Provide the [X, Y] coordinate of the cell's center where the given text is located.  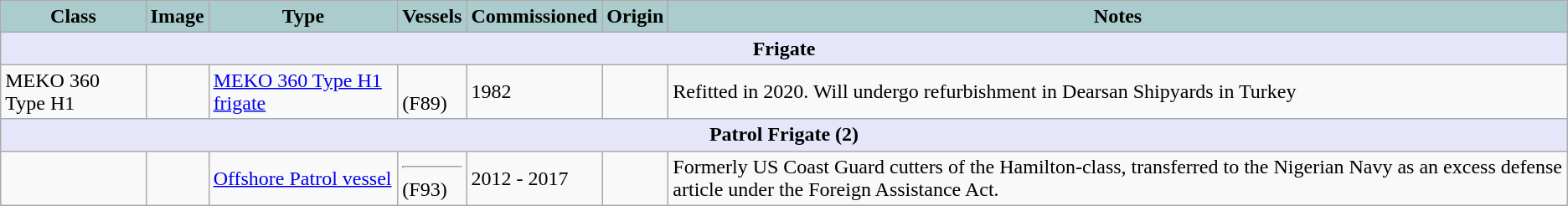
Notes [1117, 17]
Vessels [432, 17]
MEKO 360 Type H1 frigate [303, 92]
Image [178, 17]
Class [74, 17]
1982 [534, 92]
(F93) [432, 178]
Patrol Frigate (2) [784, 135]
Type [303, 17]
Refitted in 2020. Will undergo refurbishment in Dearsan Shipyards in Turkey [1117, 92]
(F89) [432, 92]
Offshore Patrol vessel [303, 178]
Frigate [784, 49]
Origin [635, 17]
2012 - 2017 [534, 178]
Commissioned [534, 17]
MEKO 360 Type H1 [74, 92]
